Return the (x, y) coordinate for the center point of the cell that contains the specified text.  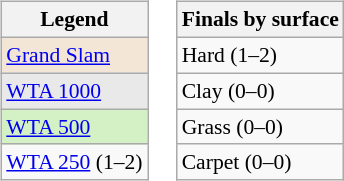
WTA 1000 (74, 91)
Finals by surface (260, 20)
Clay (0–0) (260, 91)
WTA 500 (74, 127)
Grass (0–0) (260, 127)
WTA 250 (1–2) (74, 162)
Grand Slam (74, 55)
Legend (74, 20)
Carpet (0–0) (260, 162)
Hard (1–2) (260, 55)
